Locate the cell with the specified text and output its (x, y) center coordinate. 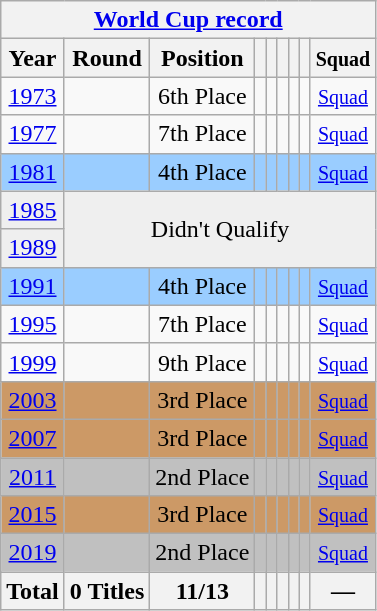
Position (202, 58)
6th Place (202, 96)
11/13 (202, 591)
1985 (33, 210)
Total (33, 591)
— (343, 591)
1991 (33, 286)
2011 (33, 477)
9th Place (202, 362)
Round (107, 58)
1977 (33, 134)
World Cup record (188, 20)
2015 (33, 515)
1999 (33, 362)
2019 (33, 553)
0 Titles (107, 591)
1995 (33, 324)
1973 (33, 96)
2003 (33, 400)
Year (33, 58)
1989 (33, 248)
2007 (33, 438)
1981 (33, 172)
Didn't Qualify (220, 229)
